Return [x, y] of the center of cell containing provided text 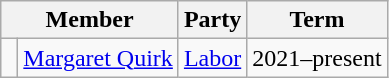
2021–present [317, 58]
Margaret Quirk [98, 58]
Member [90, 20]
Party [212, 20]
Labor [212, 58]
Term [317, 20]
